Capture the cell that displays the provided text and extract its [X, Y] central coordinate. 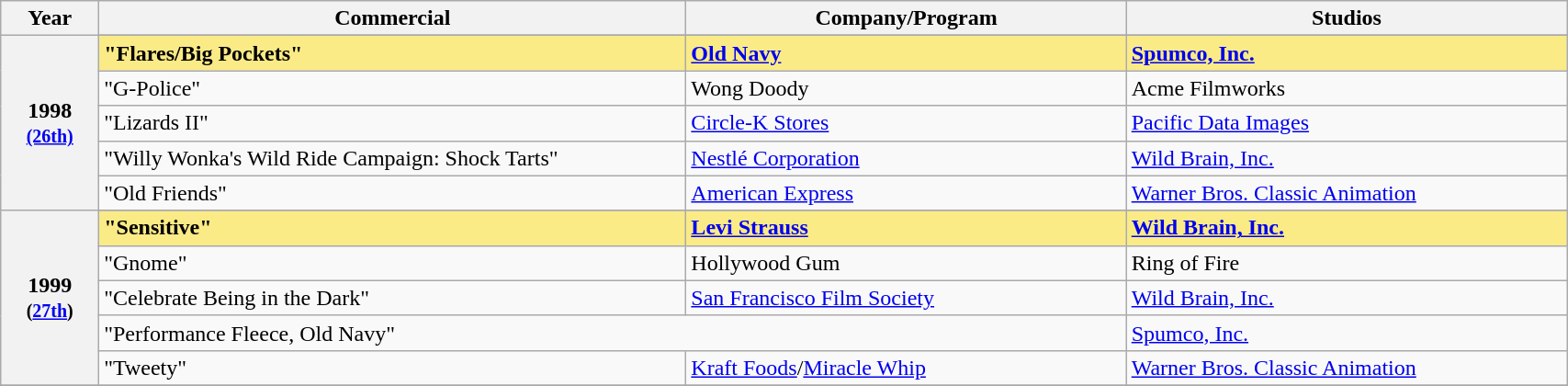
San Francisco Film Society [906, 298]
Nestlé Corporation [906, 158]
"Sensitive" [393, 228]
1998(26th) [50, 123]
"Performance Fleece, Old Navy" [614, 333]
Commercial [393, 18]
"Tweety" [393, 368]
American Express [906, 193]
Year [50, 18]
Wong Doody [906, 88]
"Lizards II" [393, 123]
Old Navy [906, 53]
Kraft Foods/Miracle Whip [906, 368]
Company/Program [906, 18]
"Gnome" [393, 263]
"G-Police" [393, 88]
Circle-K Stores [906, 123]
Studios [1347, 18]
Levi Strauss [906, 228]
Acme Filmworks [1347, 88]
"Celebrate Being in the Dark" [393, 298]
Pacific Data Images [1347, 123]
"Willy Wonka's Wild Ride Campaign: Shock Tarts" [393, 158]
Hollywood Gum [906, 263]
Ring of Fire [1347, 263]
1999 (27th) [50, 298]
"Old Friends" [393, 193]
"Flares/Big Pockets" [393, 53]
